Scan for the cell matching the given text and deliver its [X, Y] coordinate at center. 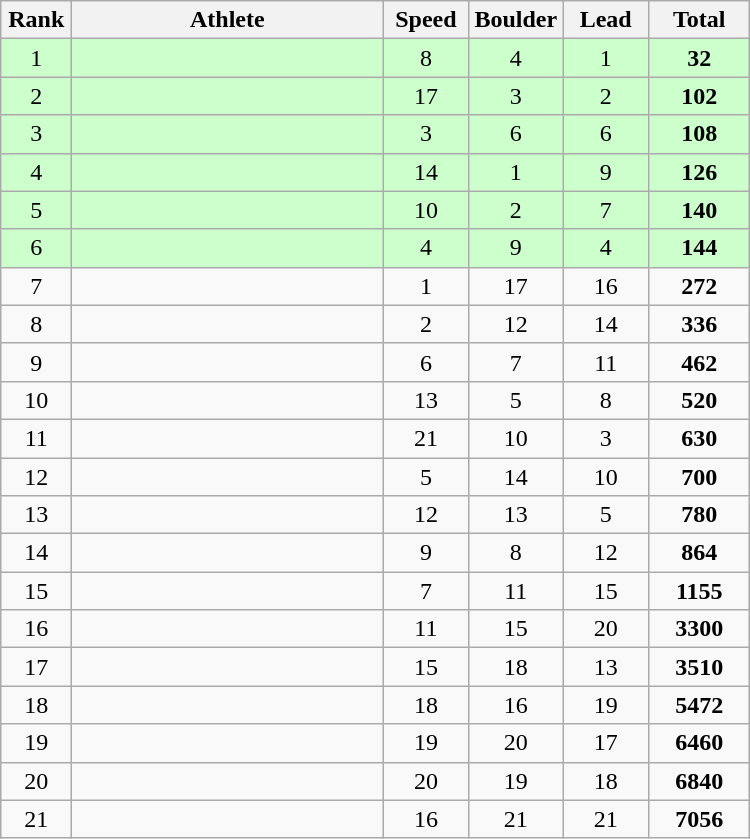
126 [700, 172]
7056 [700, 819]
864 [700, 553]
700 [700, 477]
336 [700, 324]
140 [700, 210]
102 [700, 96]
Rank [36, 20]
Athlete [228, 20]
Speed [426, 20]
1155 [700, 591]
3300 [700, 629]
5472 [700, 705]
6840 [700, 781]
Total [700, 20]
630 [700, 438]
Lead [606, 20]
3510 [700, 667]
Boulder [516, 20]
144 [700, 248]
462 [700, 362]
6460 [700, 743]
520 [700, 400]
272 [700, 286]
32 [700, 58]
780 [700, 515]
108 [700, 134]
